From the cell containing the given text, extract its center point as (X, Y) coordinate. 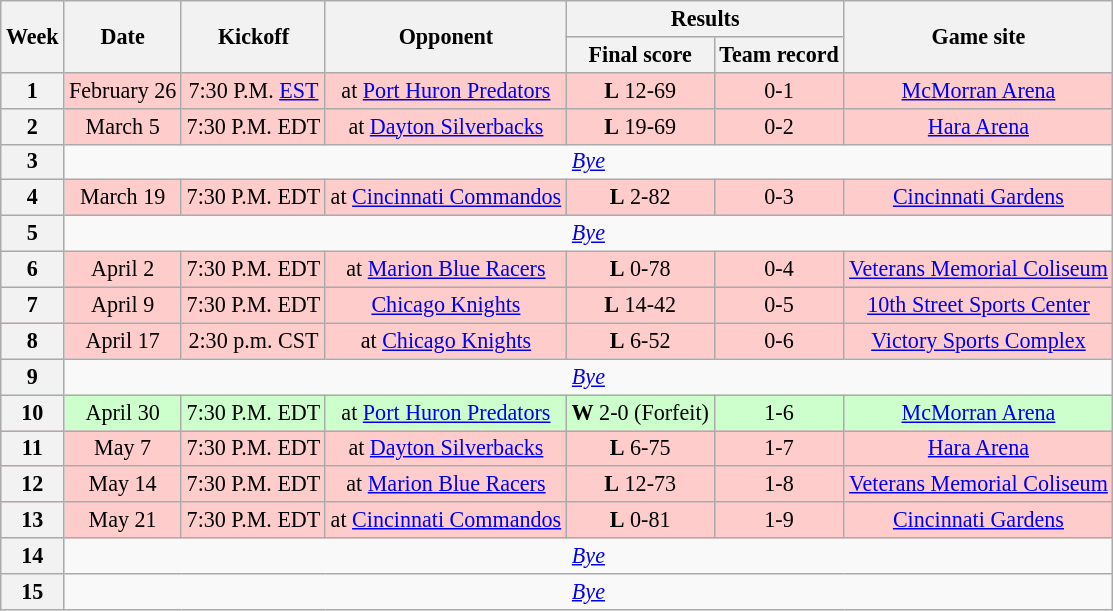
Kickoff (253, 36)
10 (32, 412)
February 26 (123, 90)
L 0-78 (640, 269)
L 12-69 (640, 90)
May 21 (123, 520)
5 (32, 233)
Victory Sports Complex (978, 341)
April 17 (123, 341)
0-2 (779, 126)
Opponent (446, 36)
L 6-52 (640, 341)
3 (32, 162)
0-1 (779, 90)
7:30 P.M. EST (253, 90)
W 2-0 (Forfeit) (640, 412)
1-9 (779, 520)
6 (32, 269)
May 7 (123, 448)
4 (32, 198)
L 19-69 (640, 126)
1-6 (779, 412)
Week (32, 36)
7 (32, 305)
at Chicago Knights (446, 341)
1-8 (779, 484)
March 19 (123, 198)
2:30 p.m. CST (253, 341)
Date (123, 36)
Final score (640, 54)
April 30 (123, 412)
April 9 (123, 305)
May 14 (123, 484)
10th Street Sports Center (978, 305)
1-7 (779, 448)
L 6-75 (640, 448)
March 5 (123, 126)
8 (32, 341)
13 (32, 520)
11 (32, 448)
0-3 (779, 198)
Results (705, 18)
14 (32, 556)
L 14-42 (640, 305)
2 (32, 126)
12 (32, 484)
1 (32, 90)
L 2-82 (640, 198)
April 2 (123, 269)
0-5 (779, 305)
9 (32, 377)
0-4 (779, 269)
L 12-73 (640, 484)
Game site (978, 36)
Chicago Knights (446, 305)
L 0-81 (640, 520)
0-6 (779, 341)
Team record (779, 54)
15 (32, 591)
